For the text-containing cell, return its midpoint in (x, y) coordinate format. 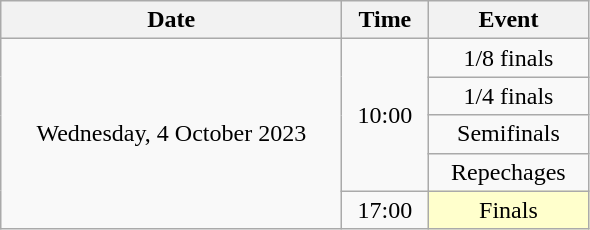
Repechages (508, 172)
Semifinals (508, 134)
Time (385, 20)
Wednesday, 4 October 2023 (172, 134)
Date (172, 20)
17:00 (385, 210)
Finals (508, 210)
1/4 finals (508, 96)
1/8 finals (508, 58)
10:00 (385, 115)
Event (508, 20)
